Identify which cell holds the provided text, then report its [X, Y] central coordinate. 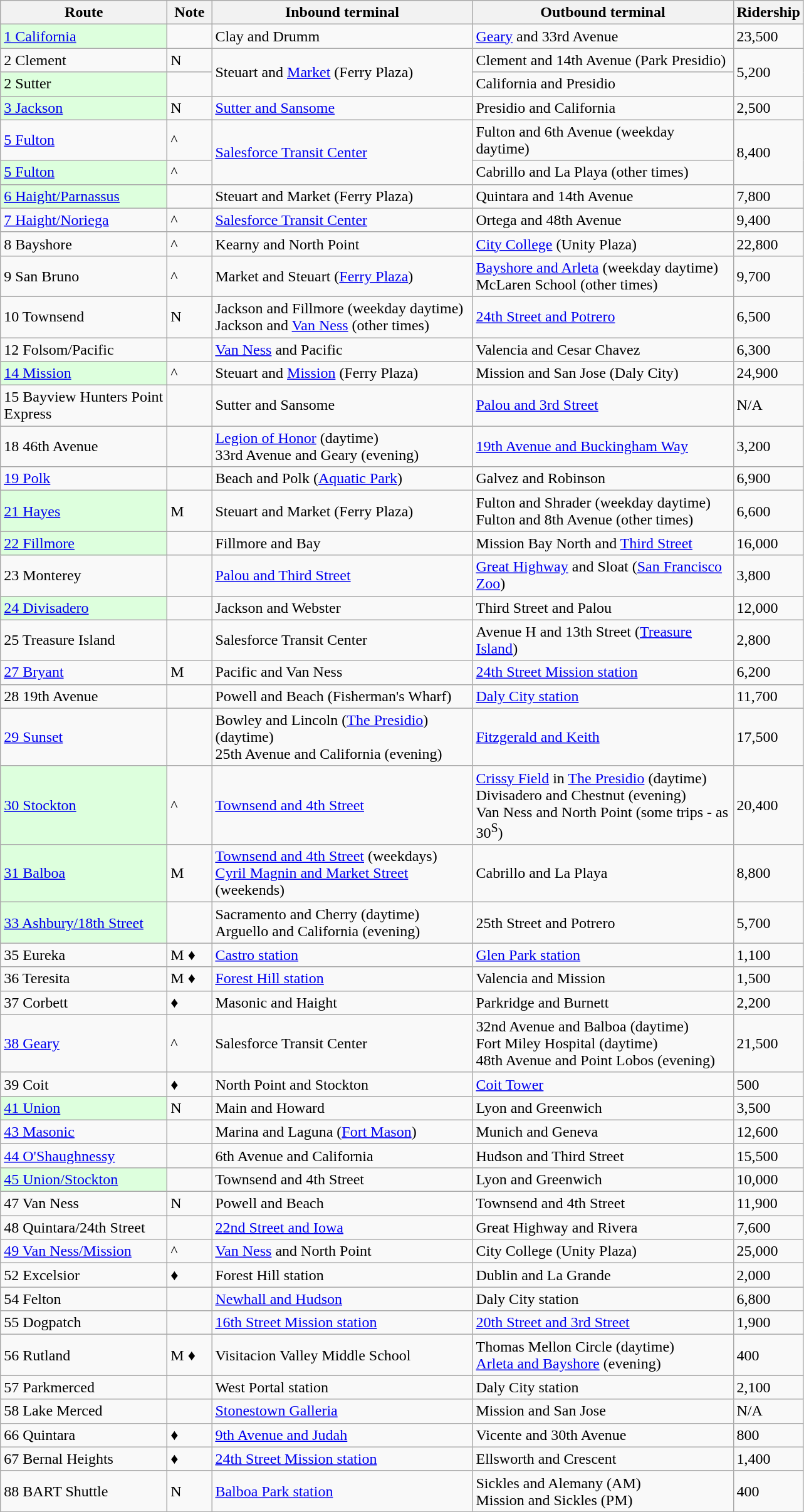
24th Street and Potrero [603, 317]
9th Avenue and Judah [342, 1435]
Hudson and Third Street [603, 1155]
North Point and Stockton [342, 1084]
Valencia and Mission [603, 979]
2 Clement [84, 60]
Kearny and North Point [342, 244]
Legion of Honor (daytime)33rd Avenue and Geary (evening) [342, 446]
2,500 [768, 108]
57 Parkmerced [84, 1387]
Townsend and 4th Street (weekdays)Cyril Magnin and Market Street (weekends) [342, 873]
Galvez and Robinson [603, 479]
11,700 [768, 696]
Cabrillo and La Playa (other times) [603, 172]
Fulton and Shrader (weekday daytime)Fulton and 8th Avenue (other times) [603, 511]
Mission and San Jose [603, 1411]
Presidio and California [603, 108]
52 Excelsior [84, 1275]
Palou and Third Street [342, 575]
36 Teresita [84, 979]
54 Felton [84, 1299]
Fillmore and Bay [342, 543]
12,000 [768, 608]
15 Bayview Hunters Point Express [84, 406]
Parkridge and Burnett [603, 1003]
Powell and Beach (Fisherman's Wharf) [342, 696]
19th Avenue and Buckingham Way [603, 446]
Steuart and Mission (Ferry Plaza) [342, 373]
Jackson and Fillmore (weekday daytime)Jackson and Van Ness (other times) [342, 317]
Visitacion Valley Middle School [342, 1355]
Ridership [768, 13]
1,900 [768, 1323]
Vicente and 30th Avenue [603, 1435]
30 Stockton [84, 805]
23 Monterey [84, 575]
25,000 [768, 1251]
56 Rutland [84, 1355]
Powell and Beach [342, 1204]
35 Eureka [84, 955]
1,500 [768, 979]
Market and Steuart (Ferry Plaza) [342, 276]
Clay and Drumm [342, 36]
5,700 [768, 922]
Note [189, 13]
32nd Avenue and Balboa (daytime)Fort Miley Hospital (daytime)48th Avenue and Point Lobos (evening) [603, 1043]
3,500 [768, 1108]
6th Avenue and California [342, 1155]
Cabrillo and La Playa [603, 873]
Coit Tower [603, 1084]
55 Dogpatch [84, 1323]
2,200 [768, 1003]
21 Hayes [84, 511]
43 Masonic [84, 1132]
6,500 [768, 317]
15,500 [768, 1155]
44 O'Shaughnessy [84, 1155]
3,200 [768, 446]
Main and Howard [342, 1108]
18 46th Avenue [84, 446]
California and Presidio [603, 84]
47 Van Ness [84, 1204]
Beach and Polk (Aquatic Park) [342, 479]
Van Ness and North Point [342, 1251]
Thomas Mellon Circle (daytime)Arleta and Bayshore (evening) [603, 1355]
2,800 [768, 640]
Mission Bay North and Third Street [603, 543]
11,900 [768, 1204]
6,900 [768, 479]
Bayshore and Arleta (weekday daytime)McLaren School (other times) [603, 276]
Crissy Field in The Presidio (daytime)Divisadero and Chestnut (evening)Van Ness and North Point (some trips - as 30S) [603, 805]
Avenue H and 13th Street (Treasure Island) [603, 640]
Great Highway and Rivera [603, 1228]
10 Townsend [84, 317]
10,000 [768, 1179]
6 Haight/Parnassus [84, 196]
88 BART Shuttle [84, 1491]
22nd Street and Iowa [342, 1228]
Ortega and 48th Avenue [603, 220]
Bowley and Lincoln (The Presidio) (daytime)25th Avenue and California (evening) [342, 737]
7,800 [768, 196]
45 Union/Stockton [84, 1179]
20th Street and 3rd Street [603, 1323]
8 Bayshore [84, 244]
6,300 [768, 349]
7 Haight/Noriega [84, 220]
3 Jackson [84, 108]
1 California [84, 36]
19 Polk [84, 479]
8,400 [768, 152]
Jackson and Webster [342, 608]
58 Lake Merced [84, 1411]
Newhall and Hudson [342, 1299]
2,100 [768, 1387]
7,600 [768, 1228]
Sickles and Alemany (AM)Mission and Sickles (PM) [603, 1491]
16th Street Mission station [342, 1323]
Quintara and 14th Avenue [603, 196]
2 Sutter [84, 84]
12,600 [768, 1132]
21,500 [768, 1043]
Fitzgerald and Keith [603, 737]
25th Street and Potrero [603, 922]
23,500 [768, 36]
37 Corbett [84, 1003]
Ellsworth and Crescent [603, 1459]
66 Quintara [84, 1435]
20,400 [768, 805]
Balboa Park station [342, 1491]
24,900 [768, 373]
2,000 [768, 1275]
Palou and 3rd Street [603, 406]
6,600 [768, 511]
6,200 [768, 672]
West Portal station [342, 1387]
16,000 [768, 543]
3,800 [768, 575]
Glen Park station [603, 955]
1,100 [768, 955]
Valencia and Cesar Chavez [603, 349]
22 Fillmore [84, 543]
31 Balboa [84, 873]
Clement and 14th Avenue (Park Presidio) [603, 60]
49 Van Ness/Mission [84, 1251]
Munich and Geneva [603, 1132]
Stonestown Galleria [342, 1411]
500 [768, 1084]
29 Sunset [84, 737]
17,500 [768, 737]
9,400 [768, 220]
6,800 [768, 1299]
14 Mission [84, 373]
Route [84, 13]
Van Ness and Pacific [342, 349]
28 19th Avenue [84, 696]
Castro station [342, 955]
800 [768, 1435]
Dublin and La Grande [603, 1275]
48 Quintara/24th Street [84, 1228]
27 Bryant [84, 672]
33 Ashbury/18th Street [84, 922]
39 Coit [84, 1084]
9,700 [768, 276]
41 Union [84, 1108]
Fulton and 6th Avenue (weekday daytime) [603, 140]
Great Highway and Sloat (San Francisco Zoo) [603, 575]
Pacific and Van Ness [342, 672]
Third Street and Palou [603, 608]
25 Treasure Island [84, 640]
9 San Bruno [84, 276]
67 Bernal Heights [84, 1459]
Outbound terminal [603, 13]
Masonic and Haight [342, 1003]
24 Divisadero [84, 608]
Geary and 33rd Avenue [603, 36]
22,800 [768, 244]
Mission and San Jose (Daly City) [603, 373]
Sacramento and Cherry (daytime)Arguello and California (evening) [342, 922]
38 Geary [84, 1043]
Marina and Laguna (Fort Mason) [342, 1132]
Inbound terminal [342, 13]
8,800 [768, 873]
12 Folsom/Pacific [84, 349]
1,400 [768, 1459]
5,200 [768, 72]
